From the cell containing the given text, extract its center point as [X, Y] coordinate. 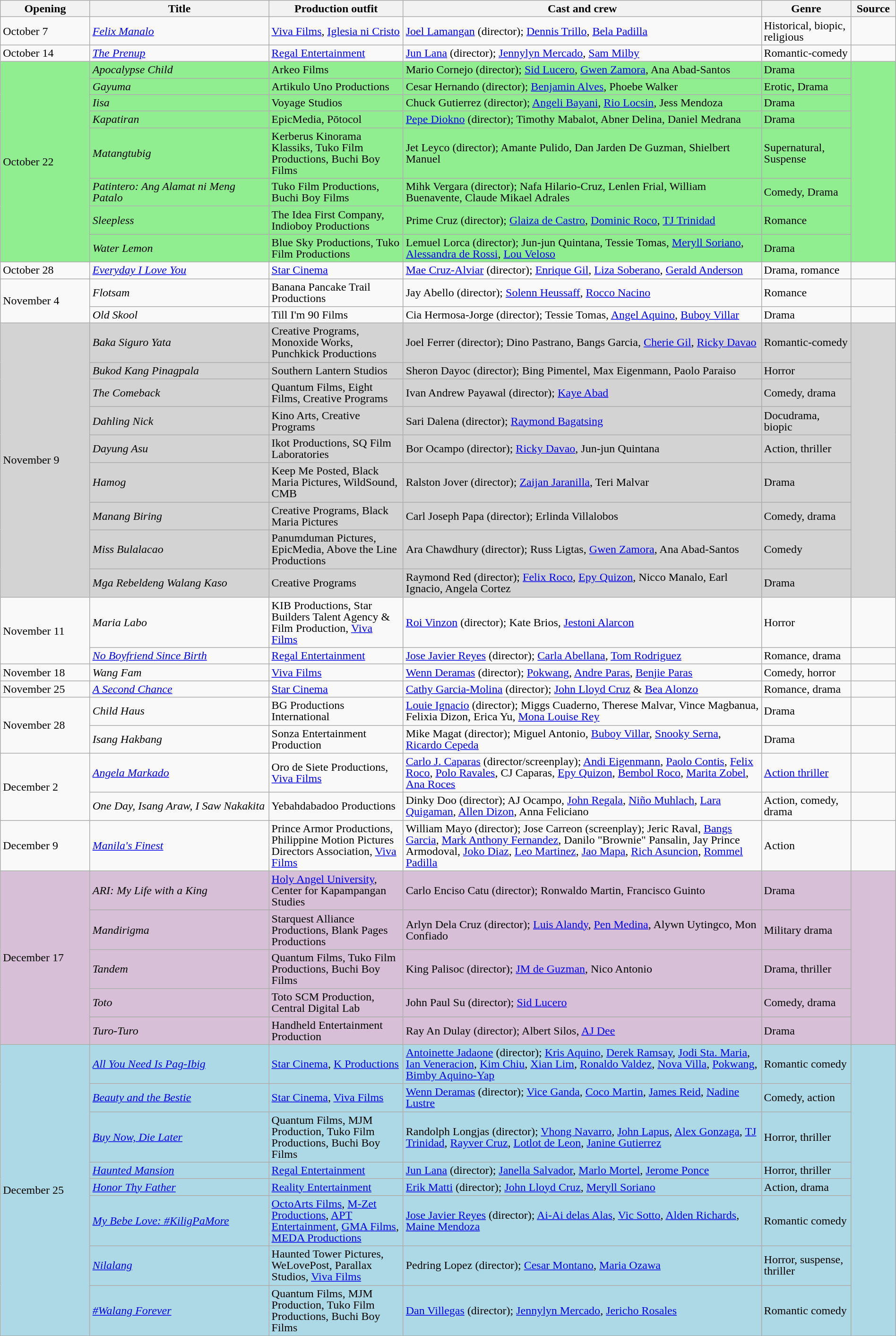
Child Haus [180, 711]
Kapatiran [180, 119]
Docudrama, biopic [806, 421]
Wenn Deramas (director); Pokwang, Andre Paras, Benjie Paras [582, 672]
Action [806, 846]
King Palisoc (director); JM de Guzman, Nico Antonio [582, 969]
Everyday I Love You [180, 270]
December 9 [45, 846]
Creative Programs, Monoxide Works, Punchkick Productions [336, 343]
Kino Arts, Creative Programs [336, 421]
October 22 [45, 162]
Bukod Kang Pinagpala [180, 371]
Angela Markado [180, 773]
Iisa [180, 103]
Mga Rebeldeng Walang Kaso [180, 583]
Dahling Nick [180, 421]
No Boyfriend Since Birth [180, 656]
Holy Angel University, Center for Kapampangan Studies [336, 890]
October 7 [45, 31]
Mario Cornejo (director); Sid Lucero, Gwen Zamora, Ana Abad-Santos [582, 70]
Pepe Diokno (director); Timothy Mabalot, Abner Delina, Daniel Medrana [582, 119]
Baka Siguro Yata [180, 343]
Genre [806, 9]
October 14 [45, 53]
November 18 [45, 672]
Carl Joseph Papa (director); Erlinda Villalobos [582, 516]
Ralston Jover (director); Zaijan Jaranilla, Teri Malvar [582, 482]
Apocalypse Child [180, 70]
Historical, biopic, religious [806, 31]
All You Need Is Pag-Ibig [180, 1064]
Viva Films [336, 672]
Dinky Doo (director); AJ Ocampo, John Regala, Niño Muhlach, Lara Quigaman, Allen Dizon, Anna Feliciano [582, 806]
Wang Fam [180, 672]
Creative Programs [336, 583]
Carlo Enciso Catu (director); Ronwaldo Martin, Francisco Guinto [582, 890]
Joel Lamangan (director); Dennis Trillo, Bela Padilla [582, 31]
Nilalang [180, 1266]
Flotsam [180, 293]
Cathy Garcia-Molina (director); John Lloyd Cruz & Bea Alonzo [582, 689]
November 9 [45, 460]
Starquest Alliance Productions, Blank Pages Productions [336, 930]
Opening [45, 9]
Miss Bulalacao [180, 549]
Cast and crew [582, 9]
Yebahdabadoo Productions [336, 806]
Isang Hakbang [180, 739]
November 28 [45, 725]
Hamog [180, 482]
Production outfit [336, 9]
Action, comedy, drama [806, 806]
December 25 [45, 1190]
Reality Entertainment [336, 1187]
Ivan Andrew Payawal (director); Kaye Abad [582, 393]
Comedy, horror [806, 672]
Erik Matti (director); John Lloyd Cruz, Meryll Soriano [582, 1187]
December 17 [45, 957]
Jose Javier Reyes (director); Carla Abellana, Tom Rodriguez [582, 656]
October 28 [45, 270]
Till I'm 90 Films [336, 315]
Sari Dalena (director); Raymond Bagatsing [582, 421]
#Walang Forever [180, 1311]
Star Cinema, K Productions [336, 1064]
Dayung Asu [180, 449]
Prince Armor Productions, Philippine Motion Pictures Directors Association, Viva Films [336, 846]
Title [180, 9]
November 4 [45, 301]
Jose Javier Reyes (director); Ai-Ai delas Alas, Vic Sotto, Alden Richards, Maine Mendoza [582, 1220]
Action, drama [806, 1187]
Turo-Turo [180, 1030]
Star Cinema, Viva Films [336, 1097]
Sonza Entertainment Production [336, 739]
Voyage Studios [336, 103]
December 2 [45, 787]
Jay Abello (director); Solenn Heussaff, Rocco Nacino [582, 293]
Water Lemon [180, 248]
Gayuma [180, 86]
ARI: My Life with a King [180, 890]
The Prenup [180, 53]
BG Productions International [336, 711]
Haunted Mansion [180, 1170]
Randolph Longjas (director); Vhong Navarro, John Lapus, Alex Gonzaga, TJ Trinidad, Rayver Cruz, Lotlot de Leon, Janine Gutierrez [582, 1137]
Joel Ferrer (director); Dino Pastrano, Bangs Garcia, Cherie Gil, Ricky Davao [582, 343]
Sleepless [180, 220]
Blue Sky Productions, Tuko Film Productions [336, 248]
Quantum Films, Tuko Film Productions, Buchi Boy Films [336, 969]
Lemuel Lorca (director); Jun-jun Quintana, Tessie Tomas, Meryll Soriano, Alessandra de Rossi, Lou Veloso [582, 248]
A Second Chance [180, 689]
Jun Lana (director); Janella Salvador, Marlo Mortel, Jerome Ponce [582, 1170]
Buy Now, Die Later [180, 1137]
John Paul Su (director); Sid Lucero [582, 1003]
Erotic, Drama [806, 86]
Viva Films, Iglesia ni Cristo [336, 31]
Artikulo Uno Productions [336, 86]
Manila's Finest [180, 846]
Honor Thy Father [180, 1187]
Arkeo Films [336, 70]
Oro de Siete Productions, Viva Films [336, 773]
Mandirigma [180, 930]
Banana Pancake Trail Productions [336, 293]
Louie Ignacio (director); Miggs Cuaderno, Therese Malvar, Vince Magbanua, Felixia Dizon, Erica Yu, Mona Louise Rey [582, 711]
Action thriller [806, 773]
My Bebe Love: #KiligPaMore [180, 1220]
Jet Leyco (director); Amante Pulido, Dan Jarden De Guzman, Shielbert Manuel [582, 153]
Handheld Entertainment Production [336, 1030]
Beauty and the Bestie [180, 1097]
Panumduman Pictures, EpicMedia, Above the Line Productions [336, 549]
Old Skool [180, 315]
Toto [180, 1003]
Action, thriller [806, 449]
Southern Lantern Studios [336, 371]
Pedring Lopez (director); Cesar Montano, Maria Ozawa [582, 1266]
Kerberus Kinorama Klassiks, Tuko Film Productions, Buchi Boy Films [336, 153]
Sheron Dayoc (director); Bing Pimentel, Max Eigenmann, Paolo Paraiso [582, 371]
Jun Lana (director); Jennylyn Mercado, Sam Milby [582, 53]
Quantum Films, Eight Films, Creative Programs [336, 393]
Mike Magat (director); Miguel Antonio, Buboy Villar, Snooky Serna, Ricardo Cepeda [582, 739]
The Idea First Company, Indioboy Productions [336, 220]
Supernatural, Suspense [806, 153]
Keep Me Posted, Black Maria Pictures, WildSound, CMB [336, 482]
EpicMedia, Pōtocol [336, 119]
Ray An Dulay (director); Albert Silos, AJ Dee [582, 1030]
Cia Hermosa-Jorge (director); Tessie Tomas, Angel Aquino, Buboy Villar [582, 315]
Roi Vinzon (director); Kate Brios, Jestoni Alarcon [582, 622]
Comedy, Drama [806, 192]
Comedy, action [806, 1097]
Maria Labo [180, 622]
Dan Villegas (director); Jennylyn Mercado, Jericho Rosales [582, 1311]
Felix Manalo [180, 31]
Haunted Tower Pictures, WeLovePost, Parallax Studios, Viva Films [336, 1266]
Toto SCM Production, Central Digital Lab [336, 1003]
Prime Cruz (director); Glaiza de Castro, Dominic Roco, TJ Trinidad [582, 220]
Chuck Gutierrez (director); Angeli Bayani, Rio Locsin, Jess Mendoza [582, 103]
Drama, romance [806, 270]
OctoArts Films, M-Zet Productions, APT Entertainment, GMA Films, MEDA Productions [336, 1220]
Arlyn Dela Cruz (director); Luis Alandy, Pen Medina, Alywn Uytingco, Mon Confiado [582, 930]
Manang Biring [180, 516]
Raymond Red (director); Felix Roco, Epy Quizon, Nicco Manalo, Earl Ignacio, Angela Cortez [582, 583]
The Comeback [180, 393]
Mihk Vergara (director); Nafa Hilario-Cruz, Lenlen Frial, William Buenavente, Claude Mikael Adrales [582, 192]
Creative Programs, Black Maria Pictures [336, 516]
Patintero: Ang Alamat ni Meng Patalo [180, 192]
Bor Ocampo (director); Ricky Davao, Jun-jun Quintana [582, 449]
Comedy [806, 549]
Drama, thriller [806, 969]
Source [873, 9]
Wenn Deramas (director); Vice Ganda, Coco Martin, James Reid, Nadine Lustre [582, 1097]
Ikot Productions, SQ Film Laboratories [336, 449]
Military drama [806, 930]
Ara Chawdhury (director); Russ Ligtas, Gwen Zamora, Ana Abad-Santos [582, 549]
Tandem [180, 969]
November 11 [45, 630]
One Day, Isang Araw, I Saw Nakakita [180, 806]
November 25 [45, 689]
Horror, suspense, thriller [806, 1266]
Matangtubig [180, 153]
Tuko Film Productions, Buchi Boy Films [336, 192]
KIB Productions, Star Builders Talent Agency & Film Production, Viva Films [336, 622]
Mae Cruz-Alviar (director); Enrique Gil, Liza Soberano, Gerald Anderson [582, 270]
Cesar Hernando (director); Benjamin Alves, Phoebe Walker [582, 86]
